Capture the cell that displays the provided text and extract its (X, Y) central coordinate. 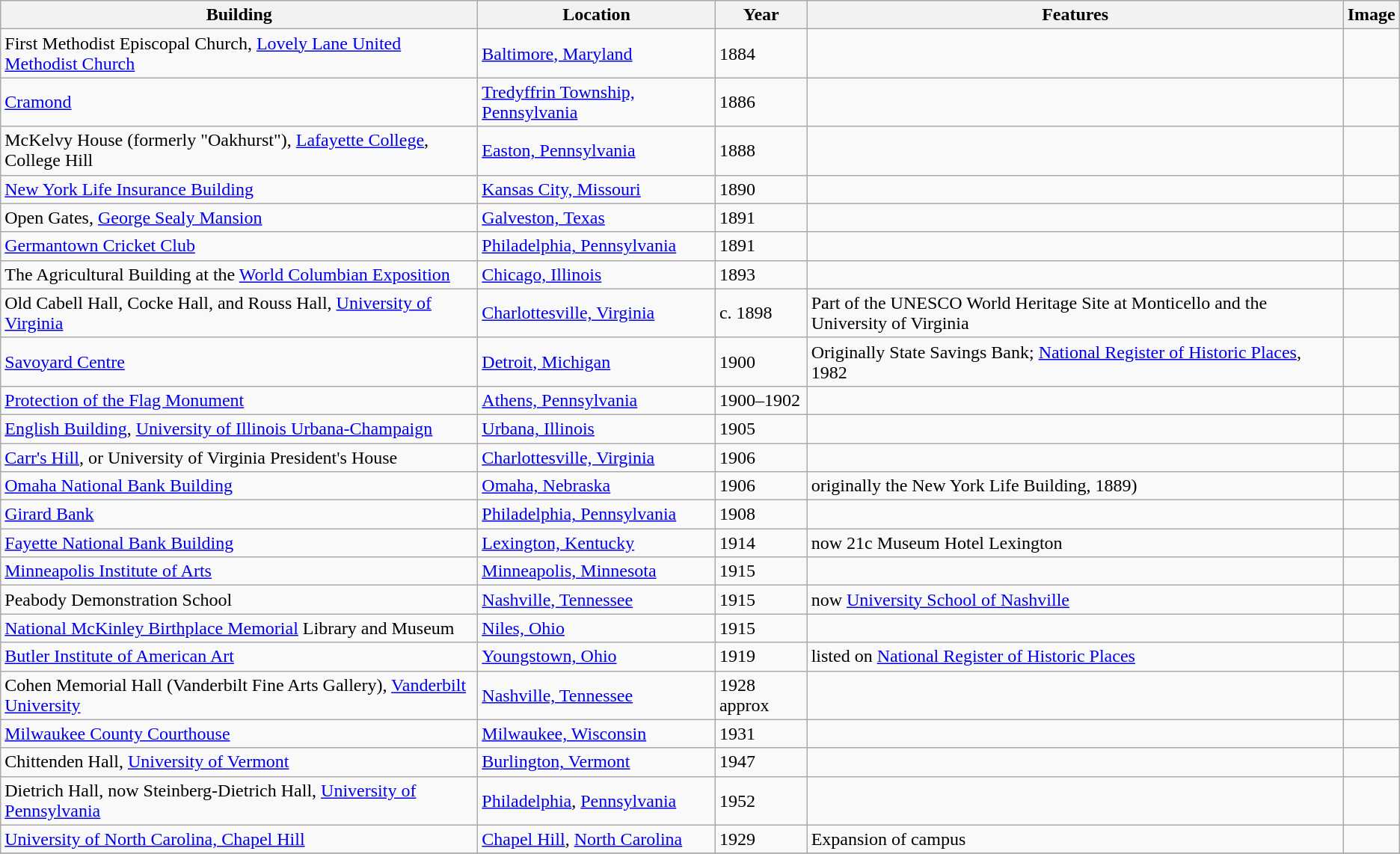
1900–1902 (761, 400)
1947 (761, 762)
Lexington, Kentucky (597, 543)
Galveston, Texas (597, 218)
1900 (761, 362)
Chapel Hill, North Carolina (597, 839)
1914 (761, 543)
Burlington, Vermont (597, 762)
Savoyard Centre (239, 362)
now 21c Museum Hotel Lexington (1075, 543)
1929 (761, 839)
Kansas City, Missouri (597, 189)
Cohen Memorial Hall (Vanderbilt Fine Arts Gallery), Vanderbilt University (239, 695)
1908 (761, 514)
Fayette National Bank Building (239, 543)
Open Gates, George Sealy Mansion (239, 218)
Originally State Savings Bank; National Register of Historic Places, 1982 (1075, 362)
National McKinley Birthplace Memorial Library and Museum (239, 628)
English Building, University of Illinois Urbana-Champaign (239, 428)
1905 (761, 428)
Milwaukee, Wisconsin (597, 734)
Image (1372, 15)
1931 (761, 734)
Athens, Pennsylvania (597, 400)
Easton, Pennsylvania (597, 151)
1888 (761, 151)
Chittenden Hall, University of Vermont (239, 762)
New York Life Insurance Building (239, 189)
Butler Institute of American Art (239, 657)
Expansion of campus (1075, 839)
First Methodist Episcopal Church, Lovely Lane United Methodist Church (239, 54)
Urbana, Illinois (597, 428)
Location (597, 15)
now University School of Nashville (1075, 600)
Minneapolis Institute of Arts (239, 571)
Dietrich Hall, now Steinberg-Dietrich Hall, University of Pennsylvania (239, 800)
Protection of the Flag Monument (239, 400)
University of North Carolina, Chapel Hill (239, 839)
Old Cabell Hall, Cocke Hall, and Rouss Hall, University of Virginia (239, 313)
Part of the UNESCO World Heritage Site at Monticello and the University of Virginia (1075, 313)
Girard Bank (239, 514)
Detroit, Michigan (597, 362)
c. 1898 (761, 313)
Youngstown, Ohio (597, 657)
1890 (761, 189)
1952 (761, 800)
Milwaukee County Courthouse (239, 734)
Carr's Hill, or University of Virginia President's House (239, 457)
1886 (761, 102)
Omaha National Bank Building (239, 486)
listed on National Register of Historic Places (1075, 657)
1919 (761, 657)
1884 (761, 54)
Niles, Ohio (597, 628)
Germantown Cricket Club (239, 246)
McKelvy House (formerly "Oakhurst"), Lafayette College, College Hill (239, 151)
Chicago, Illinois (597, 274)
Building (239, 15)
1893 (761, 274)
originally the New York Life Building, 1889) (1075, 486)
Minneapolis, Minnesota (597, 571)
Omaha, Nebraska (597, 486)
The Agricultural Building at the World Columbian Exposition (239, 274)
Year (761, 15)
Tredyffrin Township, Pennsylvania (597, 102)
Features (1075, 15)
1928 approx (761, 695)
Cramond (239, 102)
Peabody Demonstration School (239, 600)
Baltimore, Maryland (597, 54)
